Detect which cell encompasses the target text, then output its [x, y] center coordinate. 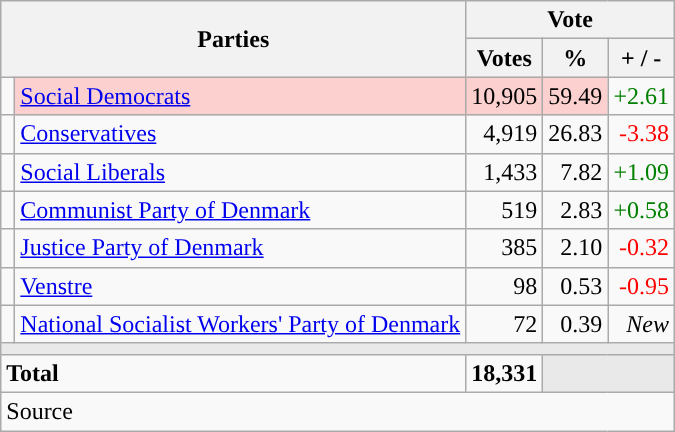
Parties [234, 39]
-3.38 [642, 134]
0.53 [576, 286]
Conservatives [240, 134]
-0.32 [642, 248]
+1.09 [642, 172]
Social Democrats [240, 96]
Venstre [240, 286]
Source [338, 411]
Justice Party of Denmark [240, 248]
New [642, 324]
National Socialist Workers' Party of Denmark [240, 324]
7.82 [576, 172]
0.39 [576, 324]
-0.95 [642, 286]
% [576, 58]
98 [504, 286]
Votes [504, 58]
72 [504, 324]
Total [234, 373]
4,919 [504, 134]
Communist Party of Denmark [240, 210]
+ / - [642, 58]
Social Liberals [240, 172]
59.49 [576, 96]
18,331 [504, 373]
10,905 [504, 96]
+0.58 [642, 210]
519 [504, 210]
385 [504, 248]
1,433 [504, 172]
26.83 [576, 134]
+2.61 [642, 96]
2.10 [576, 248]
Vote [570, 20]
2.83 [576, 210]
